Output the (X, Y) coordinate of the center of the cell containing the given text.  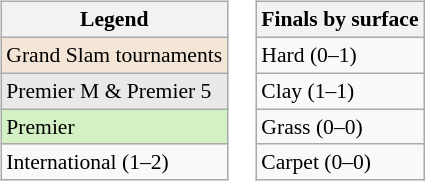
Grand Slam tournaments (114, 55)
Grass (0–0) (340, 127)
Carpet (0–0) (340, 162)
Hard (0–1) (340, 55)
Premier (114, 127)
Legend (114, 20)
Finals by surface (340, 20)
Clay (1–1) (340, 91)
Premier M & Premier 5 (114, 91)
International (1–2) (114, 162)
